Provide the (x, y) coordinate of the cell's center where the given text is located.  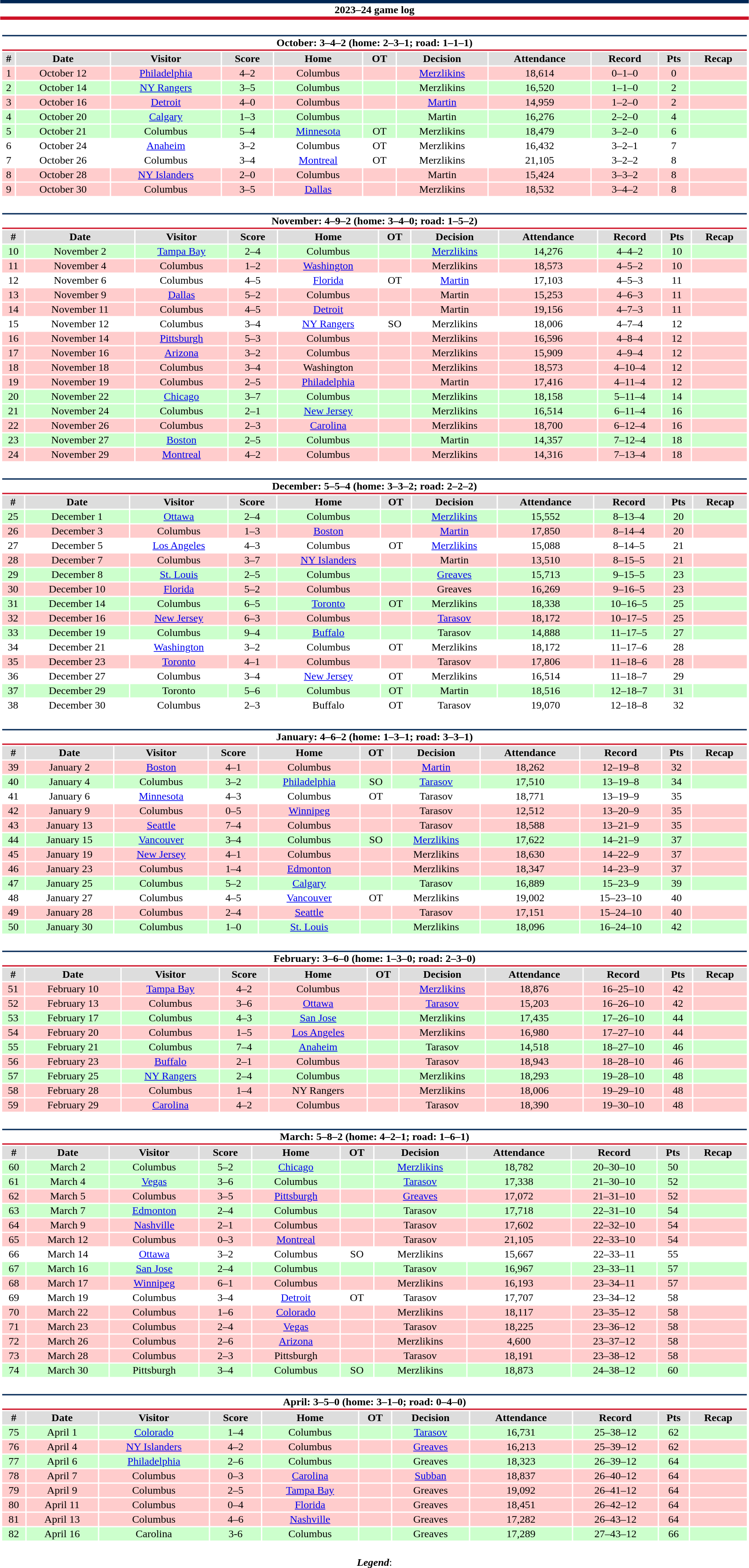
1–2 (253, 266)
0–5 (233, 811)
November 9 (80, 295)
December: 5–5–4 (home: 3–3–2; road: 2–2–2) (374, 486)
18–28–10 (623, 1061)
1–6 (225, 1312)
November: 4–9–2 (home: 3–4–0; road: 1–5–2) (374, 221)
22–33–11 (614, 1254)
4–9–4 (630, 353)
26–40–12 (615, 1476)
19,156 (548, 309)
February 23 (73, 1061)
19–29–10 (623, 1090)
26–43–12 (615, 1520)
17,806 (546, 662)
March 17 (68, 1283)
18,390 (534, 1105)
November 29 (80, 454)
36 (13, 676)
21–30–10 (614, 1182)
April 16 (62, 1534)
49 (13, 913)
19,002 (530, 898)
1–0 (233, 927)
January 15 (70, 840)
72 (14, 1341)
18,876 (534, 989)
3–2–0 (625, 132)
11–17–5 (629, 633)
68 (14, 1283)
3 (9, 102)
18,873 (519, 1370)
18,588 (530, 826)
18,771 (530, 797)
March 9 (68, 1225)
76 (14, 1447)
14,357 (548, 440)
18,700 (548, 425)
22 (13, 425)
18,293 (534, 1076)
12–18–8 (629, 705)
December 14 (77, 604)
November 2 (80, 251)
16,269 (546, 589)
21–31–10 (614, 1196)
5–4 (247, 132)
December 10 (77, 589)
8–13–4 (629, 517)
April 11 (62, 1505)
18,225 (519, 1327)
4–7–3 (630, 309)
6–3 (252, 618)
63 (14, 1211)
4–8–4 (630, 338)
5–11–4 (630, 396)
14,316 (548, 454)
8–15–5 (629, 560)
March 12 (68, 1240)
December 7 (77, 560)
43 (13, 826)
February: 3–6–0 (home: 1–3–0; road: 2–3–0) (374, 959)
March 22 (68, 1312)
November 4 (80, 266)
22–33–10 (614, 1240)
11–18–6 (629, 662)
4–6–3 (630, 295)
73 (14, 1356)
11–17–6 (629, 647)
4–5–2 (630, 266)
8–14–5 (629, 546)
March: 5–8–2 (home: 4–2–1; road: 1–6–1) (374, 1137)
24 (13, 454)
15–23–10 (620, 898)
17,622 (530, 840)
March 26 (68, 1341)
16,276 (540, 117)
5–6 (252, 691)
16,213 (521, 1447)
December 16 (77, 618)
January 28 (70, 913)
53 (13, 1018)
January 25 (70, 884)
16,432 (540, 146)
March 7 (68, 1211)
23–34–12 (614, 1298)
23–37–12 (614, 1341)
December 1 (77, 517)
13 (13, 295)
March 16 (68, 1269)
18,158 (548, 396)
18,837 (521, 1476)
October 14 (63, 88)
November 12 (80, 324)
69 (14, 1298)
18,191 (519, 1356)
71 (14, 1327)
16,967 (519, 1269)
December 8 (77, 575)
November 27 (80, 440)
November 19 (80, 382)
1–2–0 (625, 102)
19,092 (521, 1491)
15,253 (548, 295)
4–11–4 (630, 382)
18,338 (546, 604)
47 (13, 884)
18,479 (540, 132)
9–15–5 (629, 575)
17,151 (530, 913)
15–24–10 (620, 913)
19,070 (546, 705)
February 25 (73, 1076)
January 13 (70, 826)
4–4–2 (630, 251)
February 28 (73, 1090)
38 (13, 705)
24–38–12 (614, 1370)
12,512 (530, 811)
17,103 (548, 280)
45 (13, 855)
4,600 (519, 1341)
3–2–2 (625, 161)
October 21 (63, 132)
January: 4–6–2 (home: 1–3–1; road: 3–3–1) (374, 737)
January 4 (70, 782)
4–5–3 (630, 280)
23–35–12 (614, 1312)
23–36–12 (614, 1327)
December 30 (77, 705)
16,520 (540, 88)
17,072 (519, 1196)
October 24 (63, 146)
2–2–0 (625, 117)
April 1 (62, 1433)
18,630 (530, 855)
3–3–2 (625, 175)
19–28–10 (623, 1076)
October 30 (63, 190)
16–25–10 (623, 989)
4–0 (247, 102)
February 21 (73, 1047)
17,707 (519, 1298)
March 23 (68, 1327)
17–26–10 (623, 1018)
18,943 (534, 1061)
October 20 (63, 117)
78 (14, 1476)
Subban (430, 1476)
February 17 (73, 1018)
18,782 (519, 1167)
13,510 (546, 560)
13–20–9 (620, 811)
25–39–12 (615, 1447)
November 26 (80, 425)
April: 3–5–0 (home: 3–1–0; road: 0–4–0) (374, 1402)
20–30–10 (614, 1167)
75 (14, 1433)
0–1–0 (625, 73)
18,532 (540, 190)
18,347 (530, 869)
15,667 (519, 1254)
81 (14, 1520)
October 16 (63, 102)
16,596 (548, 338)
14,959 (540, 102)
77 (14, 1462)
12–18–7 (629, 691)
18–27–10 (623, 1047)
26–41–12 (615, 1491)
8–14–4 (629, 531)
14–21–9 (620, 840)
17,338 (519, 1182)
7–13–4 (630, 454)
January 23 (70, 869)
0 (673, 73)
14,888 (546, 633)
23–33–11 (614, 1269)
15,713 (546, 575)
9–16–5 (629, 589)
9–4 (252, 633)
April 4 (62, 1447)
15,088 (546, 546)
11–18–7 (629, 676)
18,096 (530, 927)
November 16 (80, 353)
3–2–1 (625, 146)
March 28 (68, 1356)
16,980 (534, 1032)
15,909 (548, 353)
14–23–9 (620, 869)
February 13 (73, 1003)
22–32–10 (614, 1225)
1–1–0 (625, 88)
0–4 (235, 1505)
December 29 (77, 691)
April 6 (62, 1462)
4–10–4 (630, 367)
9 (9, 190)
19–30–10 (623, 1105)
3–4–2 (625, 190)
10–17–5 (629, 618)
15,203 (534, 1003)
13–21–9 (620, 826)
15,552 (546, 517)
16–24–10 (620, 927)
17,289 (521, 1534)
February 29 (73, 1105)
6–5 (252, 604)
18,323 (521, 1462)
51 (13, 989)
January 19 (70, 855)
25–38–12 (615, 1433)
22–31–10 (614, 1211)
14–22–9 (620, 855)
April 7 (62, 1476)
18,451 (521, 1505)
10–16–5 (629, 604)
17 (13, 353)
November 22 (80, 396)
16,193 (519, 1283)
27–43–12 (615, 1534)
17,602 (519, 1225)
6–12–4 (630, 425)
December 5 (77, 546)
March 14 (68, 1254)
March 2 (68, 1167)
56 (13, 1061)
2023–24 game log (374, 10)
December 3 (77, 531)
November 6 (80, 280)
16,889 (530, 884)
October 12 (63, 73)
80 (14, 1505)
13–19–8 (620, 782)
26–39–12 (615, 1462)
26 (13, 531)
3-6 (235, 1534)
November 18 (80, 367)
February 10 (73, 989)
18,516 (546, 691)
19 (13, 382)
30 (13, 589)
January 2 (70, 768)
4–6 (235, 1520)
70 (14, 1312)
17,850 (546, 531)
7–12–4 (630, 440)
18,117 (519, 1312)
16–26–10 (623, 1003)
33 (13, 633)
14,276 (548, 251)
17–27–10 (623, 1032)
18,614 (540, 73)
6–11–4 (630, 411)
December 27 (77, 676)
November 11 (80, 309)
November 24 (80, 411)
March 4 (68, 1182)
January 27 (70, 898)
October 28 (63, 175)
February 20 (73, 1032)
17,416 (548, 382)
December 19 (77, 633)
October: 3–4–2 (home: 2–3–1; road: 1–1–1) (374, 43)
17,282 (521, 1520)
74 (14, 1370)
April 9 (62, 1491)
4–7–4 (630, 324)
January 9 (70, 811)
14,518 (534, 1047)
17,718 (519, 1211)
59 (13, 1105)
23–34–11 (614, 1283)
17,435 (534, 1018)
17,510 (530, 782)
December 21 (77, 647)
26–42–12 (615, 1505)
15,424 (540, 175)
79 (14, 1491)
January 30 (70, 927)
April 13 (62, 1520)
15–23–9 (620, 884)
16,731 (521, 1433)
18,262 (530, 768)
61 (14, 1182)
41 (13, 797)
6–1 (225, 1283)
23–38–12 (614, 1356)
2–0 (247, 175)
65 (14, 1240)
March 5 (68, 1196)
15 (13, 324)
December 23 (77, 662)
January 6 (70, 797)
5–3 (253, 338)
1–5 (244, 1032)
12–19–8 (620, 768)
1 (9, 73)
October 26 (63, 161)
67 (14, 1269)
March 30 (68, 1370)
5 (9, 132)
82 (14, 1534)
March 19 (68, 1298)
13–19–9 (620, 797)
November 14 (80, 338)
